Find where the given text appears and provide that cell's center as (X, Y) coordinate. 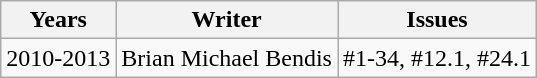
Writer (227, 20)
2010-2013 (58, 58)
Years (58, 20)
Issues (438, 20)
Brian Michael Bendis (227, 58)
#1-34, #12.1, #24.1 (438, 58)
